From the cell containing the given text, extract its center point as [x, y] coordinate. 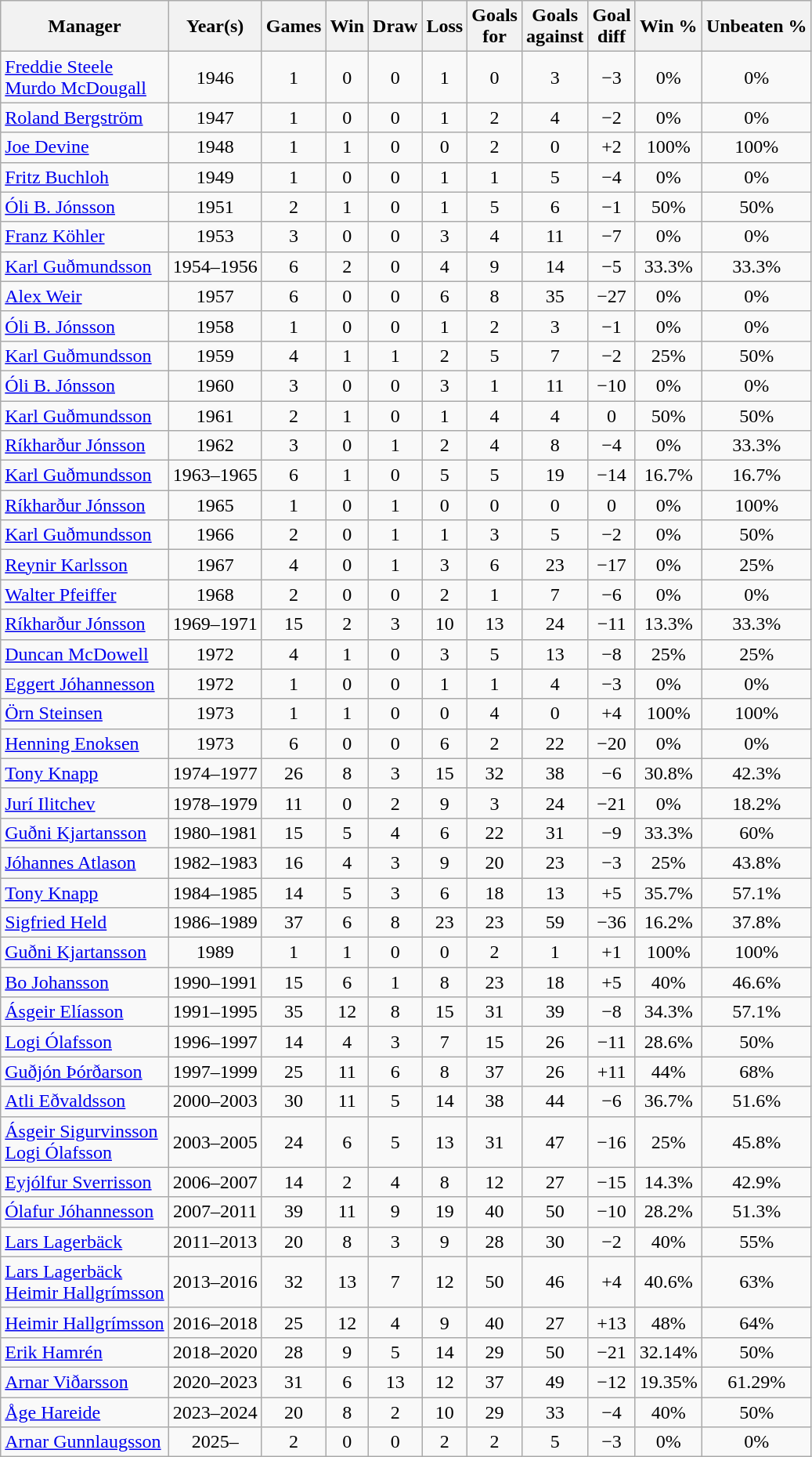
Henning Enoksen [85, 743]
Erik Hamrén [85, 1352]
28.6% [669, 1042]
1969–1971 [215, 624]
18.2% [756, 803]
Lars Lagerbäck [85, 1242]
2003–2005 [215, 1142]
64% [756, 1322]
68% [756, 1072]
35.7% [669, 892]
Draw [395, 27]
42.9% [756, 1182]
Freddie Steele Murdo McDougall [85, 77]
−20 [612, 743]
19.35% [669, 1382]
Arnar Viðarsson [85, 1382]
Åge Hareide [85, 1412]
−14 [612, 475]
1967 [215, 565]
46 [554, 1282]
1959 [215, 356]
32.14% [669, 1352]
+11 [612, 1072]
Loss [445, 27]
−5 [612, 266]
40.6% [669, 1282]
30.8% [669, 773]
28.2% [669, 1212]
1966 [215, 535]
2018–2020 [215, 1352]
61.29% [756, 1382]
Fritz Buchloh [85, 177]
Jóhannes Atlason [85, 862]
1948 [215, 147]
+13 [612, 1322]
43.8% [756, 862]
1963–1965 [215, 475]
1962 [215, 446]
1958 [215, 326]
2007–2011 [215, 1212]
48% [669, 1322]
Goals against [554, 27]
60% [756, 833]
37.8% [756, 923]
Roland Bergström [85, 117]
Guðjón Þórðarson [85, 1072]
1954–1956 [215, 266]
16 [294, 862]
−17 [612, 565]
33 [554, 1412]
Arnar Gunnlaugsson [85, 1442]
1997–1999 [215, 1072]
Unbeaten % [756, 27]
44 [554, 1101]
2023–2024 [215, 1412]
1957 [215, 296]
51.3% [756, 1212]
Joe Devine [85, 147]
13.3% [669, 624]
Eggert Jóhannesson [85, 684]
Alex Weir [85, 296]
1980–1981 [215, 833]
2006–2007 [215, 1182]
2013–2016 [215, 1282]
Ólafur Jóhannesson [85, 1212]
1974–1977 [215, 773]
Ásgeir Elíasson [85, 1012]
Win [348, 27]
−9 [612, 833]
1965 [215, 505]
1953 [215, 237]
Walter Pfeiffer [85, 595]
1990–1991 [215, 982]
Manager [85, 27]
36.7% [669, 1101]
59 [554, 923]
−15 [612, 1182]
44% [669, 1072]
51.6% [756, 1101]
Franz Köhler [85, 237]
+1 [612, 953]
1946 [215, 77]
Jurí Ilitchev [85, 803]
2016–2018 [215, 1322]
14.3% [669, 1182]
Örn Steinsen [85, 714]
1989 [215, 953]
1991–1995 [215, 1012]
1960 [215, 385]
Atli Eðvaldsson [85, 1101]
Heimir Hallgrímsson [85, 1322]
34.3% [669, 1012]
1949 [215, 177]
Win % [669, 27]
1961 [215, 416]
−12 [612, 1382]
63% [756, 1282]
2011–2013 [215, 1242]
47 [554, 1142]
2025– [215, 1442]
1947 [215, 117]
Eyjólfur Sverrisson [85, 1182]
Reynir Karlsson [85, 565]
Ásgeir Sigurvinsson Logi Ólafsson [85, 1142]
Games [294, 27]
1986–1989 [215, 923]
Sigfried Held [85, 923]
−27 [612, 296]
49 [554, 1382]
42.3% [756, 773]
1996–1997 [215, 1042]
−36 [612, 923]
2020–2023 [215, 1382]
1968 [215, 595]
−7 [612, 237]
Logi Ólafsson [85, 1042]
Goals for [495, 27]
2000–2003 [215, 1101]
−16 [612, 1142]
1982–1983 [215, 862]
Year(s) [215, 27]
Goal diff [612, 27]
1984–1985 [215, 892]
45.8% [756, 1142]
1978–1979 [215, 803]
Duncan McDowell [85, 654]
1951 [215, 207]
+2 [612, 147]
Lars Lagerbäck Heimir Hallgrímsson [85, 1282]
46.6% [756, 982]
Bo Johansson [85, 982]
16.2% [669, 923]
55% [756, 1242]
